Locate the cell with the specified text and output its (X, Y) center coordinate. 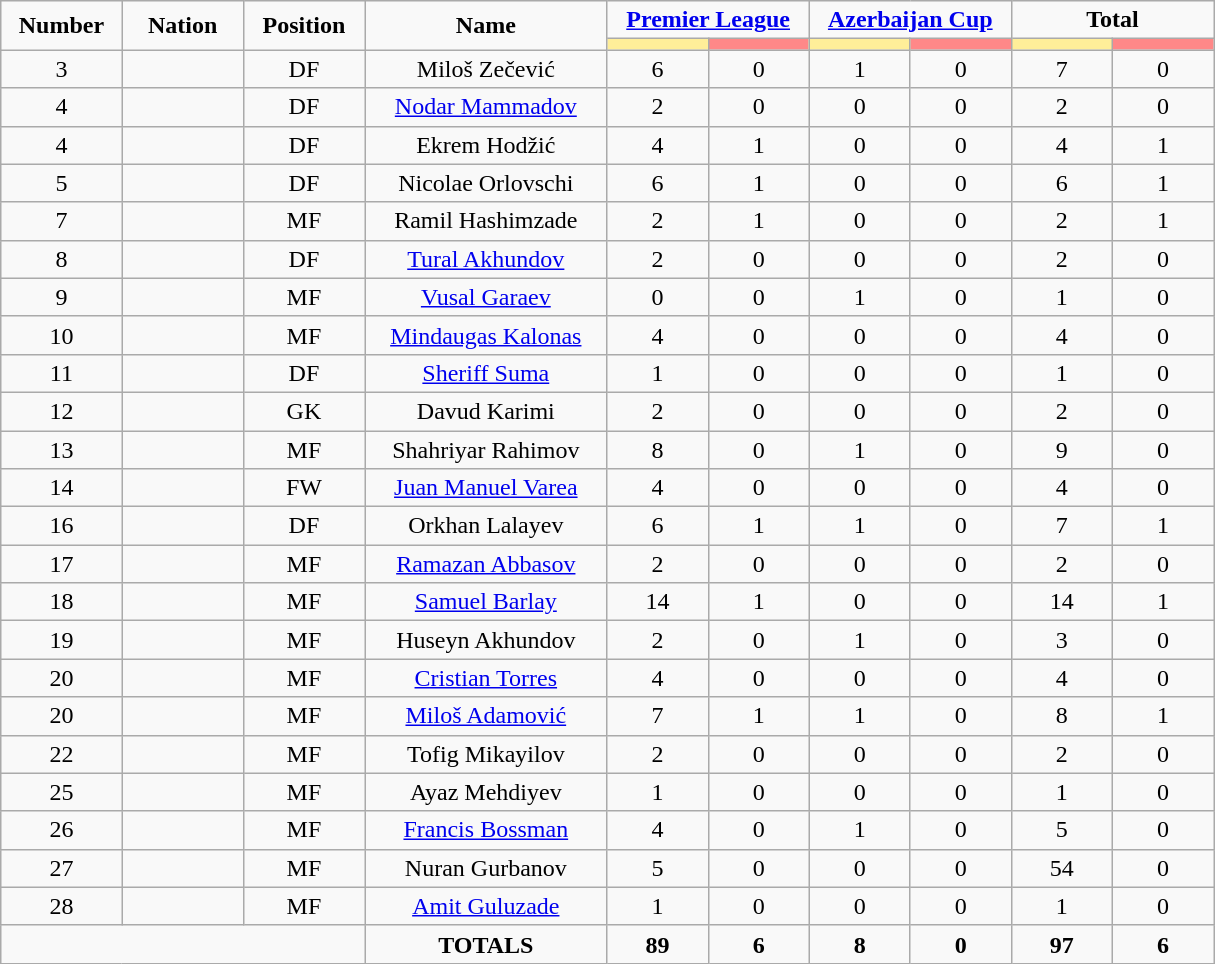
16 (62, 526)
Ekrem Hodžić (486, 145)
26 (62, 830)
Nuran Gurbanov (486, 868)
Nicolae Orlovschi (486, 183)
GK (304, 411)
25 (62, 792)
Total (1112, 20)
Vusal Garaev (486, 297)
Huseyn Akhundov (486, 640)
13 (62, 449)
Miloš Zečević (486, 69)
97 (1062, 944)
Ramil Hashimzade (486, 221)
22 (62, 754)
10 (62, 335)
Mindaugas Kalonas (486, 335)
11 (62, 373)
Azerbaijan Cup (910, 20)
Cristian Torres (486, 678)
FW (304, 488)
Tural Akhundov (486, 259)
Nodar Mammadov (486, 107)
89 (658, 944)
17 (62, 564)
18 (62, 602)
Nation (182, 26)
Juan Manuel Varea (486, 488)
Amit Guluzade (486, 906)
27 (62, 868)
54 (1062, 868)
Orkhan Lalayev (486, 526)
Shahriyar Rahimov (486, 449)
Ramazan Abbasov (486, 564)
Position (304, 26)
TOTALS (486, 944)
Francis Bossman (486, 830)
12 (62, 411)
Davud Karimi (486, 411)
28 (62, 906)
Number (62, 26)
Name (486, 26)
Sheriff Suma (486, 373)
Miloš Adamović (486, 716)
Tofig Mikayilov (486, 754)
Ayaz Mehdiyev (486, 792)
19 (62, 640)
Samuel Barlay (486, 602)
Premier League (708, 20)
